Search for the cell housing the specified text and yield its (X, Y) center coordinate. 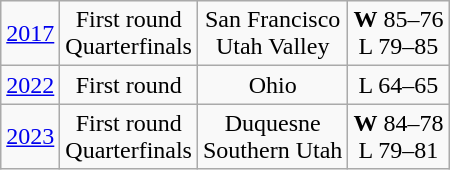
San FranciscoUtah Valley (272, 34)
W 84–78L 79–81 (398, 136)
L 64–65 (398, 85)
2022 (30, 85)
DuquesneSouthern Utah (272, 136)
First round (129, 85)
2023 (30, 136)
2017 (30, 34)
Ohio (272, 85)
W 85–76L 79–85 (398, 34)
